Scan for the cell matching the given text and deliver its [X, Y] coordinate at center. 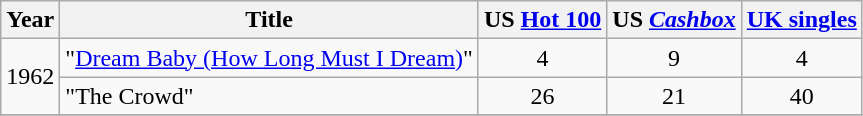
21 [674, 96]
40 [802, 96]
US Cashbox [674, 20]
UK singles [802, 20]
Year [30, 20]
26 [542, 96]
Title [270, 20]
"Dream Baby (How Long Must I Dream)" [270, 58]
9 [674, 58]
1962 [30, 77]
"The Crowd" [270, 96]
US Hot 100 [542, 20]
